Detect which cell encompasses the target text, then output its [x, y] center coordinate. 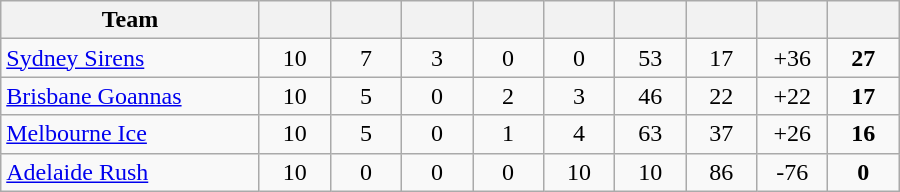
37 [722, 134]
4 [580, 134]
7 [366, 58]
Adelaide Rush [130, 172]
27 [864, 58]
+36 [792, 58]
1 [508, 134]
86 [722, 172]
2 [508, 96]
+26 [792, 134]
16 [864, 134]
22 [722, 96]
Melbourne Ice [130, 134]
46 [650, 96]
Team [130, 20]
Brisbane Goannas [130, 96]
63 [650, 134]
Sydney Sirens [130, 58]
-76 [792, 172]
53 [650, 58]
+22 [792, 96]
